Identify which cell holds the provided text, then report its (x, y) central coordinate. 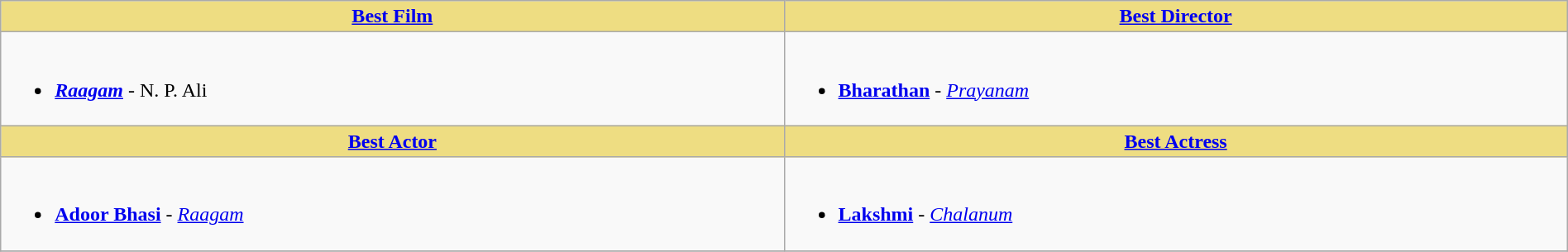
Best Actress (1176, 141)
Best Director (1176, 17)
Adoor Bhasi - Raagam (392, 203)
Bharathan - Prayanam (1176, 79)
Lakshmi - Chalanum (1176, 203)
Raagam - N. P. Ali (392, 79)
Best Film (392, 17)
Best Actor (392, 141)
